Extract the [x, y] coordinate from the center of the cell holding the provided text.  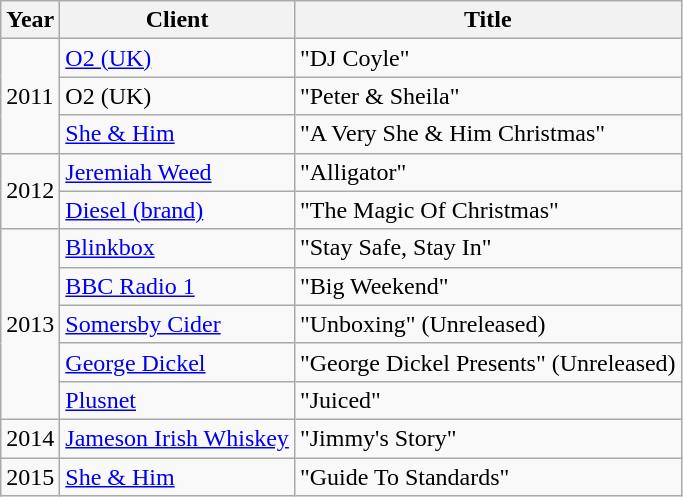
Jeremiah Weed [178, 172]
2011 [30, 96]
"Big Weekend" [488, 286]
Diesel (brand) [178, 210]
"DJ Coyle" [488, 58]
"The Magic Of Christmas" [488, 210]
"George Dickel Presents" (Unreleased) [488, 362]
Somersby Cider [178, 324]
Year [30, 20]
Client [178, 20]
Blinkbox [178, 248]
"Unboxing" (Unreleased) [488, 324]
"Alligator" [488, 172]
2013 [30, 324]
"A Very She & Him Christmas" [488, 134]
"Peter & Sheila" [488, 96]
"Jimmy's Story" [488, 438]
Jameson Irish Whiskey [178, 438]
"Juiced" [488, 400]
"Guide To Standards" [488, 477]
"Stay Safe, Stay In" [488, 248]
George Dickel [178, 362]
Title [488, 20]
2012 [30, 191]
Plusnet [178, 400]
2014 [30, 438]
2015 [30, 477]
BBC Radio 1 [178, 286]
